Locate the cell with the specified text and output its (x, y) center coordinate. 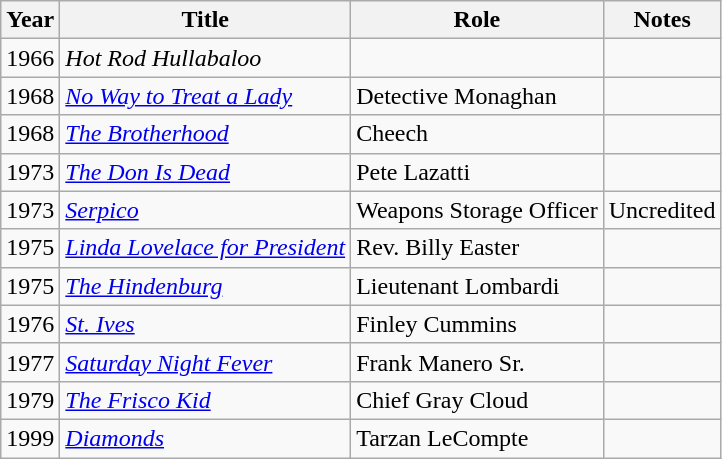
Serpico (206, 210)
Finley Cummins (478, 324)
1999 (30, 438)
No Way to Treat a Lady (206, 96)
Tarzan LeCompte (478, 438)
1976 (30, 324)
St. Ives (206, 324)
1966 (30, 58)
1979 (30, 400)
Uncredited (662, 210)
The Hindenburg (206, 286)
Diamonds (206, 438)
Pete Lazatti (478, 172)
Chief Gray Cloud (478, 400)
Rev. Billy Easter (478, 248)
Title (206, 20)
Lieutenant Lombardi (478, 286)
Saturday Night Fever (206, 362)
Detective Monaghan (478, 96)
Role (478, 20)
Year (30, 20)
The Don Is Dead (206, 172)
The Frisco Kid (206, 400)
The Brotherhood (206, 134)
Linda Lovelace for President (206, 248)
Frank Manero Sr. (478, 362)
Weapons Storage Officer (478, 210)
Notes (662, 20)
1977 (30, 362)
Cheech (478, 134)
Hot Rod Hullabaloo (206, 58)
